Locate the cell with the specified text and output its [X, Y] center coordinate. 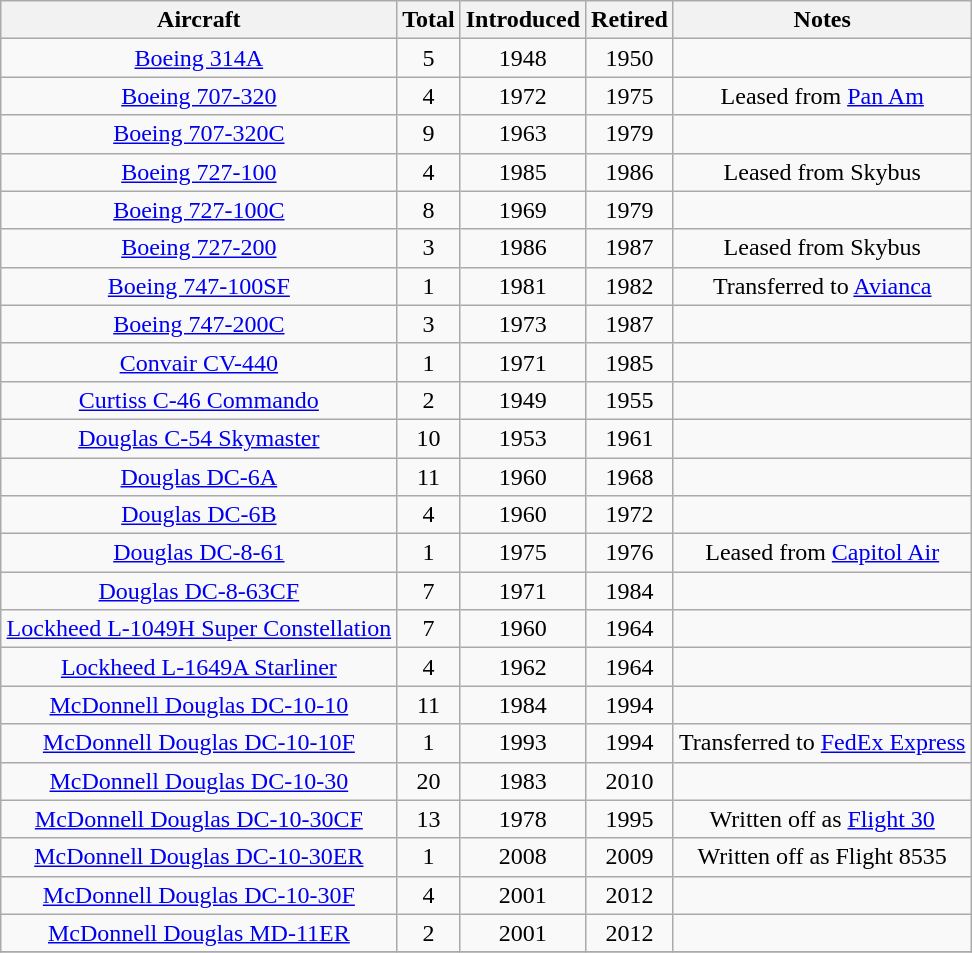
1978 [522, 819]
1995 [630, 819]
Boeing 727-200 [199, 248]
McDonnell Douglas DC-10-10F [199, 743]
Introduced [522, 20]
1949 [522, 400]
1953 [522, 438]
Douglas DC-8-63CF [199, 591]
Total [429, 20]
Notes [822, 20]
Transferred to FedEx Express [822, 743]
Written off as Flight 30 [822, 819]
McDonnell Douglas DC-10-30 [199, 781]
1983 [522, 781]
2008 [522, 857]
1963 [522, 134]
Curtiss C-46 Commando [199, 400]
McDonnell Douglas DC-10-30F [199, 895]
2010 [630, 781]
Douglas DC-6A [199, 477]
Written off as Flight 8535 [822, 857]
5 [429, 58]
Boeing 727-100C [199, 210]
Boeing 747-200C [199, 324]
1950 [630, 58]
McDonnell Douglas DC-10-30ER [199, 857]
1982 [630, 286]
1962 [522, 667]
9 [429, 134]
McDonnell Douglas DC-10-30CF [199, 819]
Boeing 707-320 [199, 96]
1961 [630, 438]
1993 [522, 743]
20 [429, 781]
Aircraft [199, 20]
Douglas DC-6B [199, 515]
1981 [522, 286]
Douglas DC-8-61 [199, 553]
Boeing 747-100SF [199, 286]
1968 [630, 477]
Transferred to Avianca [822, 286]
Leased from Pan Am [822, 96]
Leased from Capitol Air [822, 553]
1973 [522, 324]
13 [429, 819]
McDonnell Douglas MD-11ER [199, 933]
Lockheed L-1649A Starliner [199, 667]
Lockheed L-1049H Super Constellation [199, 629]
Boeing 707-320C [199, 134]
1976 [630, 553]
1955 [630, 400]
1969 [522, 210]
Boeing 314A [199, 58]
McDonnell Douglas DC-10-10 [199, 705]
8 [429, 210]
10 [429, 438]
Retired [630, 20]
Douglas C-54 Skymaster [199, 438]
Convair CV-440 [199, 362]
1948 [522, 58]
2009 [630, 857]
Boeing 727-100 [199, 172]
